Determine the (x, y) coordinate at the center of the cell enclosing the given text.  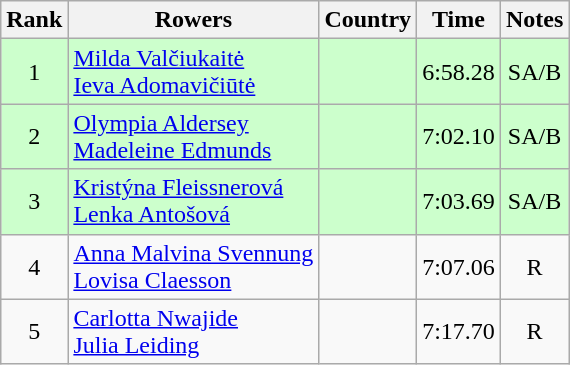
1 (34, 72)
6:58.28 (459, 72)
7:03.69 (459, 202)
Notes (534, 20)
Country (368, 20)
Kristýna FleissnerováLenka Antošová (194, 202)
Milda ValčiukaitėIeva Adomavičiūtė (194, 72)
3 (34, 202)
5 (34, 332)
Time (459, 20)
7:07.06 (459, 266)
7:02.10 (459, 136)
Rank (34, 20)
2 (34, 136)
Rowers (194, 20)
Olympia AlderseyMadeleine Edmunds (194, 136)
Anna Malvina SvennungLovisa Claesson (194, 266)
Carlotta NwajideJulia Leiding (194, 332)
4 (34, 266)
7:17.70 (459, 332)
